Output the [x, y] coordinate of the center of the cell containing the given text.  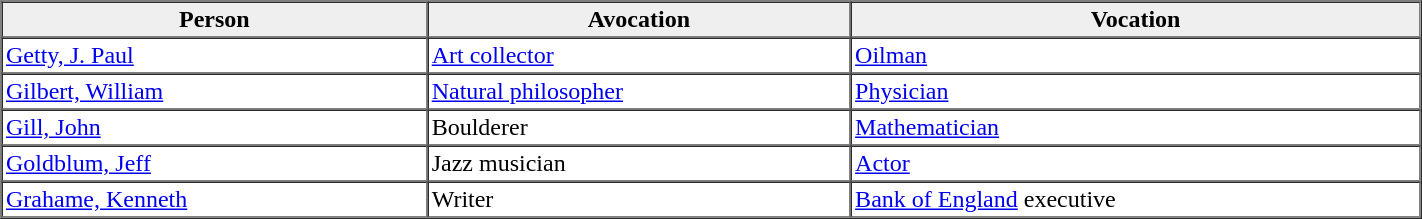
Boulderer [638, 128]
Grahame, Kenneth [215, 200]
Person [215, 20]
Actor [1136, 164]
Gilbert, William [215, 92]
Avocation [638, 20]
Natural philosopher [638, 92]
Goldblum, Jeff [215, 164]
Vocation [1136, 20]
Bank of England executive [1136, 200]
Art collector [638, 56]
Mathematician [1136, 128]
Gill, John [215, 128]
Jazz musician [638, 164]
Getty, J. Paul [215, 56]
Writer [638, 200]
Oilman [1136, 56]
Physician [1136, 92]
